Find where the given text appears and provide that cell's center as (X, Y) coordinate. 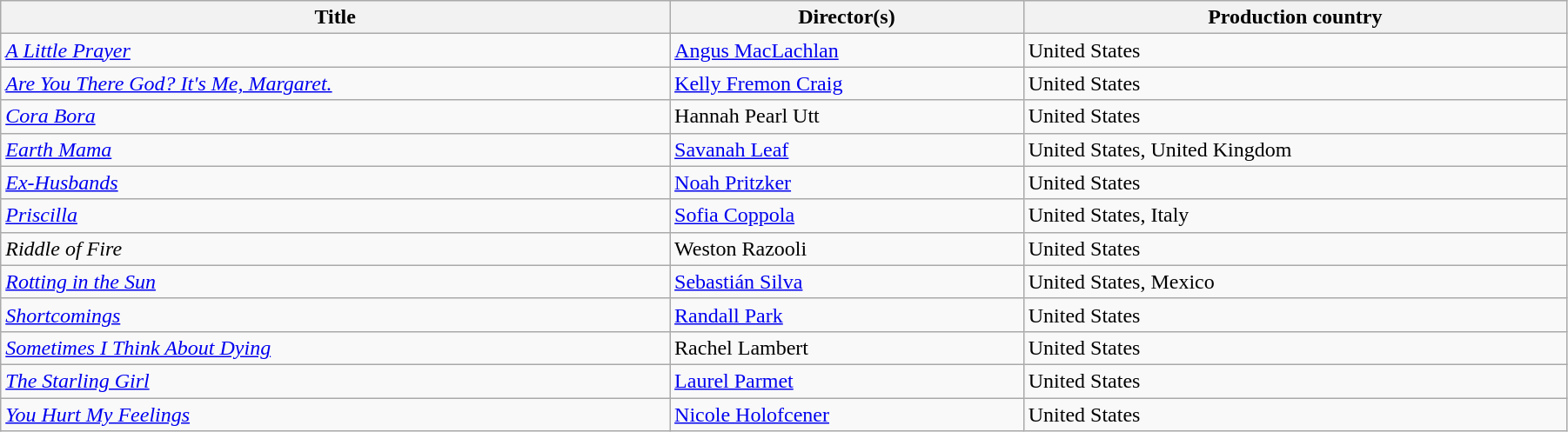
Angus MacLachlan (848, 50)
You Hurt My Feelings (336, 415)
Title (336, 17)
Shortcomings (336, 315)
Production country (1295, 17)
Director(s) (848, 17)
Noah Pritzker (848, 183)
Ex-Husbands (336, 183)
United States, United Kingdom (1295, 150)
Rachel Lambert (848, 348)
Are You There God? It's Me, Margaret. (336, 83)
Cora Bora (336, 116)
Rotting in the Sun (336, 282)
Riddle of Fire (336, 249)
Sebastián Silva (848, 282)
Nicole Holofcener (848, 415)
Sofia Coppola (848, 216)
Hannah Pearl Utt (848, 116)
Earth Mama (336, 150)
The Starling Girl (336, 381)
Kelly Fremon Craig (848, 83)
United States, Italy (1295, 216)
A Little Prayer (336, 50)
Sometimes I Think About Dying (336, 348)
Laurel Parmet (848, 381)
Priscilla (336, 216)
Randall Park (848, 315)
Weston Razooli (848, 249)
Savanah Leaf (848, 150)
United States, Mexico (1295, 282)
